Return (x, y) of the center of cell containing provided text 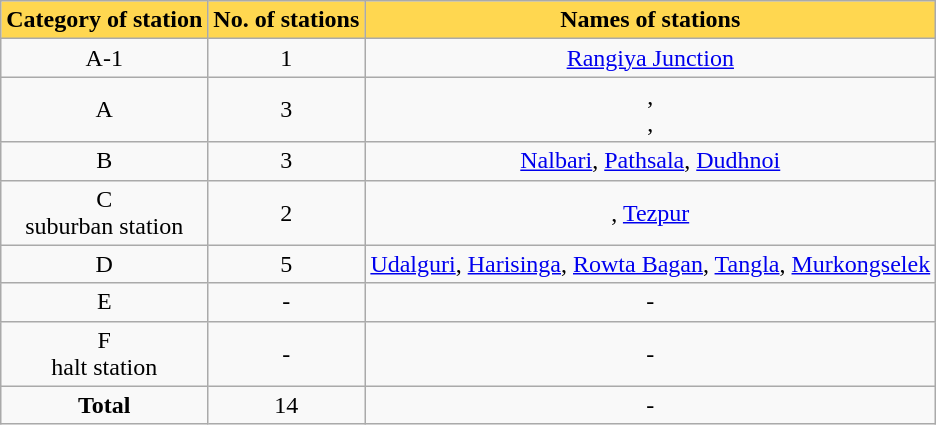
Rangiya Junction (650, 58)
Nalbari, Pathsala, Dudhnoi (650, 161)
5 (286, 264)
14 (286, 405)
A (104, 110)
Csuburban station (104, 212)
No. of stations (286, 20)
Names of stations (650, 20)
1 (286, 58)
B (104, 161)
A-1 (104, 58)
2 (286, 212)
E (104, 302)
, Tezpur (650, 212)
,, (650, 110)
Total (104, 405)
D (104, 264)
Fhalt station (104, 354)
Udalguri, Harisinga, Rowta Bagan, Tangla, Murkongselek (650, 264)
Category of station (104, 20)
